Provide the [X, Y] coordinate of the cell's center where the given text is located.  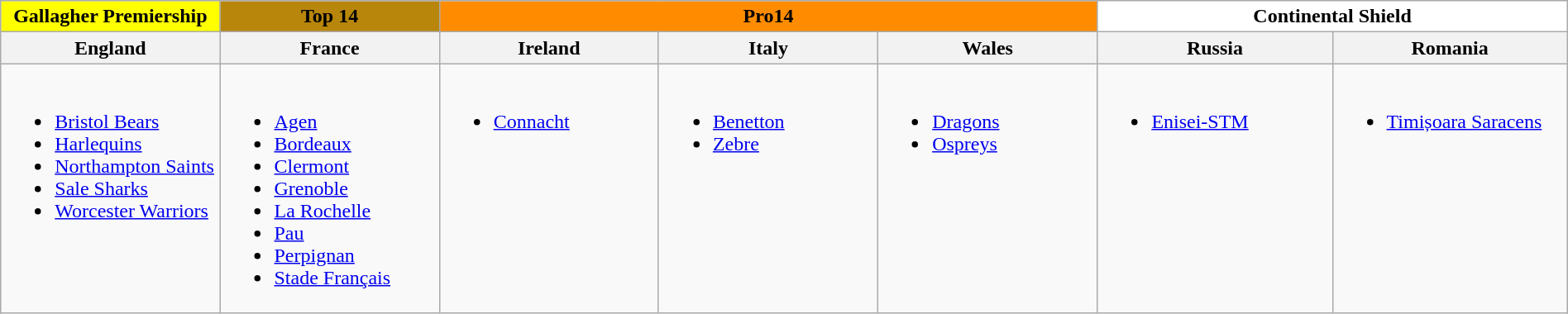
France [329, 48]
Top 14 [329, 17]
Wales [987, 48]
Italy [767, 48]
Russia [1215, 48]
England [111, 48]
Connacht [549, 188]
Continental Shield [1332, 17]
Timișoara Saracens [1450, 188]
Gallagher Premiership [111, 17]
BenettonZebre [767, 188]
Ireland [549, 48]
DragonsOspreys [987, 188]
Bristol BearsHarlequinsNorthampton SaintsSale SharksWorcester Warriors [111, 188]
Enisei-STM [1215, 188]
Pro14 [768, 17]
Romania [1450, 48]
AgenBordeauxClermontGrenobleLa RochellePauPerpignanStade Français [329, 188]
